Extract the (x, y) coordinate from the center of the cell holding the provided text.  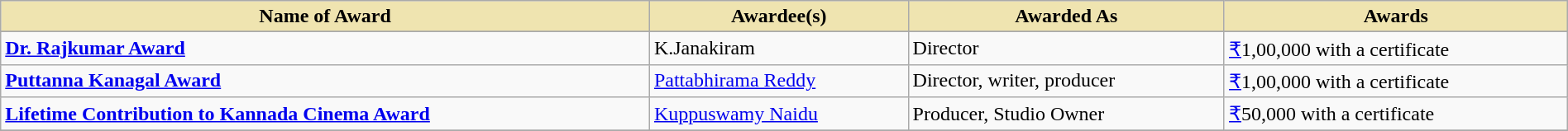
Producer, Studio Owner (1066, 114)
Kuppuswamy Naidu (779, 114)
Awards (1396, 16)
Awarded As (1066, 16)
Pattabhirama Reddy (779, 81)
Puttanna Kanagal Award (326, 81)
Name of Award (326, 16)
₹50,000 with a certificate (1396, 114)
K.Janakiram (779, 49)
Awardee(s) (779, 16)
Dr. Rajkumar Award (326, 49)
Lifetime Contribution to Kannada Cinema Award (326, 114)
Director (1066, 49)
Director, writer, producer (1066, 81)
